Search for the cell housing the specified text and yield its [x, y] center coordinate. 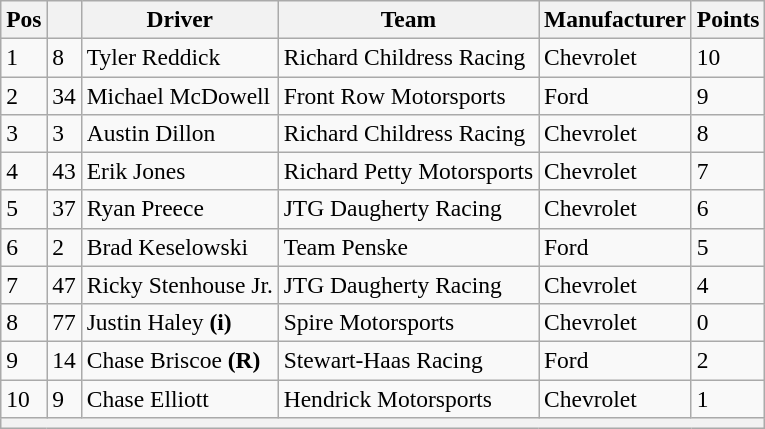
Driver [180, 19]
14 [64, 360]
37 [64, 209]
Stewart-Haas Racing [408, 360]
Team Penske [408, 247]
Ryan Preece [180, 209]
0 [728, 322]
Spire Motorsports [408, 322]
47 [64, 285]
43 [64, 171]
Team [408, 19]
Tyler Reddick [180, 57]
Ricky Stenhouse Jr. [180, 285]
Chase Elliott [180, 398]
Chase Briscoe (R) [180, 360]
Justin Haley (i) [180, 322]
Points [728, 19]
Hendrick Motorsports [408, 398]
77 [64, 322]
Brad Keselowski [180, 247]
Richard Petty Motorsports [408, 171]
34 [64, 95]
Pos [24, 19]
Front Row Motorsports [408, 95]
Erik Jones [180, 171]
Michael McDowell [180, 95]
Manufacturer [616, 19]
Austin Dillon [180, 133]
